Return the (x, y) coordinate for the center point of the cell that contains the specified text.  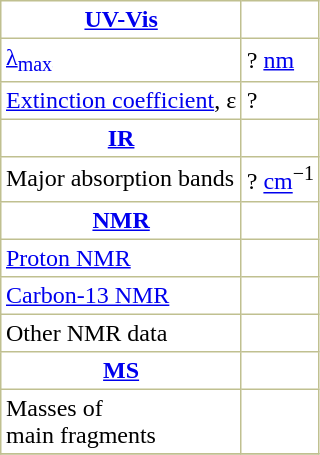
MS (122, 370)
λmax (122, 60)
NMR (122, 220)
? (280, 101)
IR (122, 139)
UV-Vis (122, 20)
Major absorption bands (122, 179)
Other NMR data (122, 333)
Extinction coefficient, ε (122, 101)
Carbon-13 NMR (122, 295)
? cm−1 (280, 179)
Masses of main fragments (122, 421)
Proton NMR (122, 258)
? nm (280, 60)
